From the cell containing the given text, extract its center point as (X, Y) coordinate. 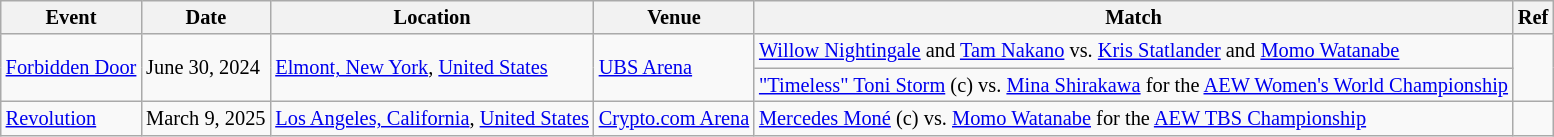
Willow Nightingale and Tam Nakano vs. Kris Statlander and Momo Watanabe (1134, 51)
June 30, 2024 (206, 68)
Ref (1533, 17)
Event (71, 17)
Crypto.com Arena (674, 118)
Venue (674, 17)
Revolution (71, 118)
March 9, 2025 (206, 118)
Date (206, 17)
Los Angeles, California, United States (432, 118)
Elmont, New York, United States (432, 68)
Location (432, 17)
"Timeless" Toni Storm (c) vs. Mina Shirakawa for the AEW Women's World Championship (1134, 85)
Forbidden Door (71, 68)
UBS Arena (674, 68)
Match (1134, 17)
Mercedes Moné (c) vs. Momo Watanabe for the AEW TBS Championship (1134, 118)
